Locate the cell with the specified text and output its [x, y] center coordinate. 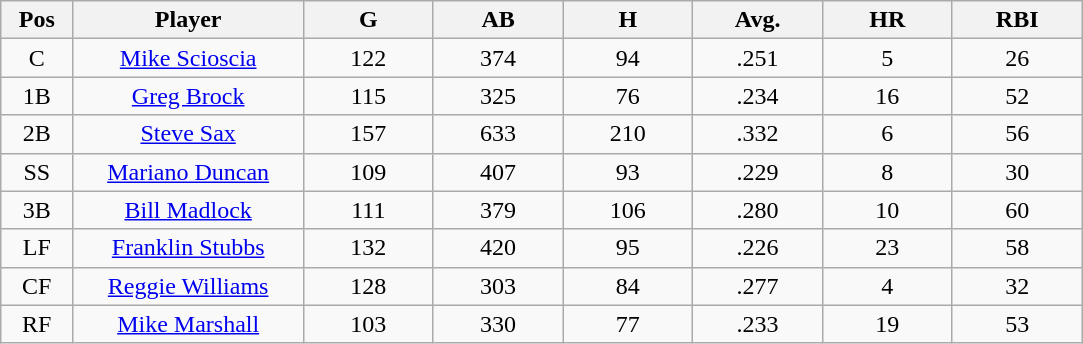
210 [628, 134]
Mike Scioscia [188, 58]
16 [887, 96]
84 [628, 286]
.229 [758, 172]
.226 [758, 248]
633 [498, 134]
303 [498, 286]
Player [188, 20]
Steve Sax [188, 134]
23 [887, 248]
115 [368, 96]
60 [1017, 210]
106 [628, 210]
.233 [758, 324]
Pos [37, 20]
52 [1017, 96]
5 [887, 58]
.332 [758, 134]
93 [628, 172]
Mariano Duncan [188, 172]
19 [887, 324]
H [628, 20]
1B [37, 96]
G [368, 20]
Mike Marshall [188, 324]
379 [498, 210]
56 [1017, 134]
RF [37, 324]
94 [628, 58]
SS [37, 172]
LF [37, 248]
3B [37, 210]
325 [498, 96]
420 [498, 248]
32 [1017, 286]
RBI [1017, 20]
58 [1017, 248]
374 [498, 58]
Greg Brock [188, 96]
407 [498, 172]
6 [887, 134]
53 [1017, 324]
157 [368, 134]
30 [1017, 172]
132 [368, 248]
330 [498, 324]
10 [887, 210]
CF [37, 286]
26 [1017, 58]
111 [368, 210]
109 [368, 172]
77 [628, 324]
128 [368, 286]
4 [887, 286]
.277 [758, 286]
122 [368, 58]
95 [628, 248]
2B [37, 134]
Franklin Stubbs [188, 248]
C [37, 58]
8 [887, 172]
AB [498, 20]
Avg. [758, 20]
HR [887, 20]
Bill Madlock [188, 210]
103 [368, 324]
.280 [758, 210]
76 [628, 96]
.251 [758, 58]
Reggie Williams [188, 286]
.234 [758, 96]
